Output the (X, Y) coordinate of the center of the cell containing the given text.  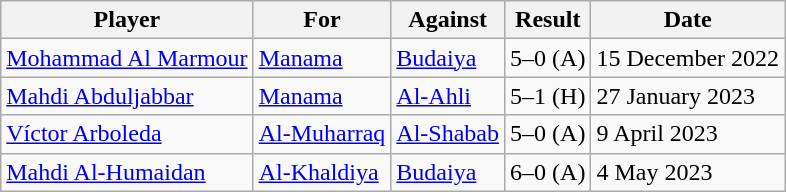
9 April 2023 (688, 134)
Víctor Arboleda (127, 134)
5–1 (H) (548, 96)
15 December 2022 (688, 58)
Al-Ahli (448, 96)
Result (548, 20)
Player (127, 20)
4 May 2023 (688, 172)
Mahdi Al-Humaidan (127, 172)
6–0 (A) (548, 172)
Al-Muharraq (322, 134)
Al-Shabab (448, 134)
27 January 2023 (688, 96)
Mahdi Abduljabbar (127, 96)
Against (448, 20)
Mohammad Al Marmour (127, 58)
Al-Khaldiya (322, 172)
For (322, 20)
Date (688, 20)
